Capture the cell that displays the provided text and extract its (x, y) central coordinate. 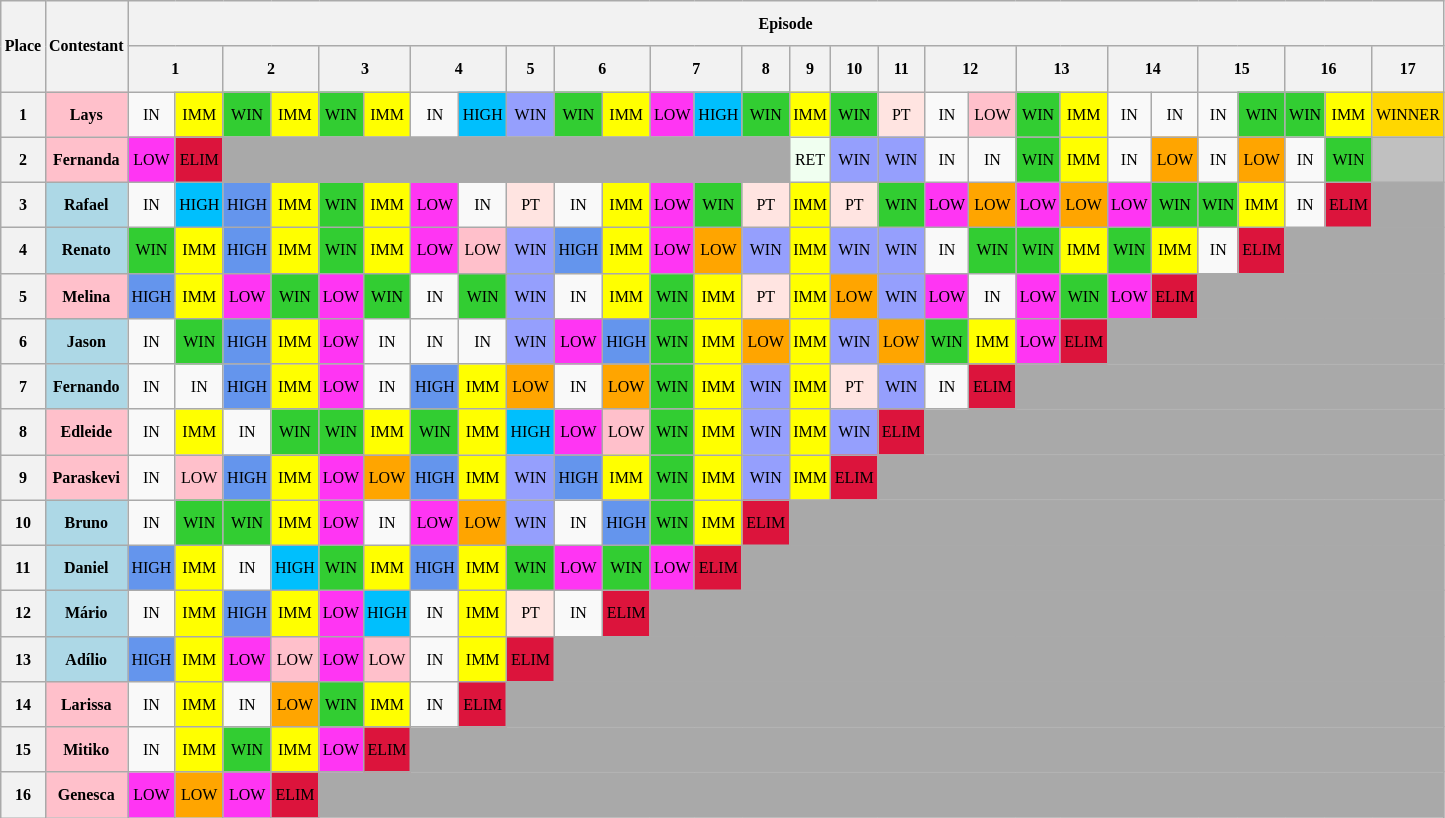
Jason (86, 340)
Larissa (86, 704)
Renato (86, 250)
Rafael (86, 204)
Mário (86, 612)
17 (1408, 68)
Melina (86, 296)
Fernando (86, 386)
Place (23, 46)
Genesca (86, 794)
Fernanda (86, 160)
Edleide (86, 432)
Lays (86, 114)
WINNER (1408, 114)
Episode (786, 22)
Bruno (86, 522)
Paraskevi (86, 476)
Daniel (86, 568)
Adílio (86, 658)
RET (810, 160)
Contestant (86, 46)
Mitiko (86, 748)
